Return the [X, Y] coordinate for the center point of the cell that contains the specified text.  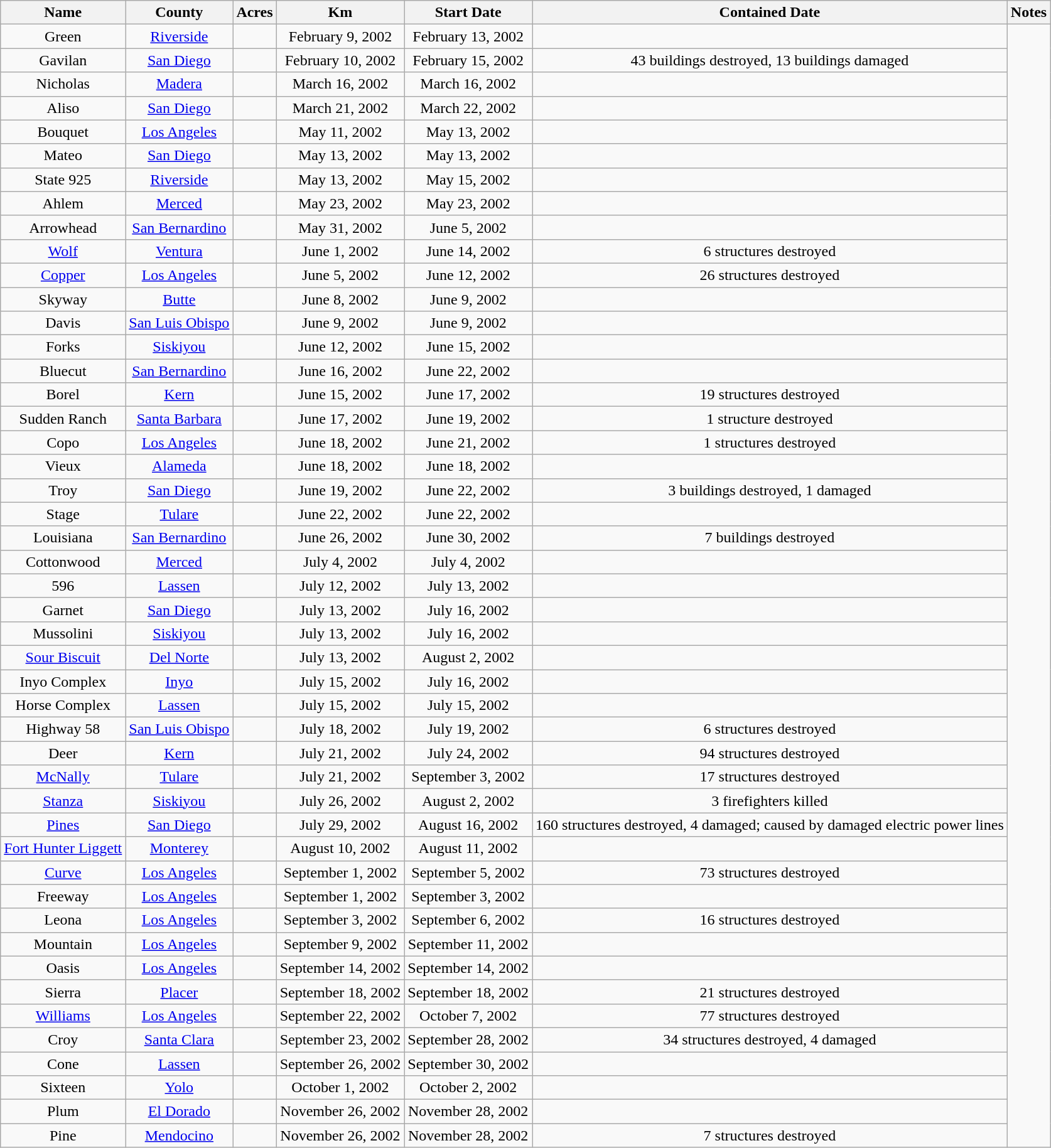
19 structures destroyed [770, 395]
Pine [63, 1135]
Arrowhead [63, 227]
September 5, 2002 [468, 872]
Williams [63, 1016]
Garnet [63, 609]
McNally [63, 777]
Alameda [180, 466]
21 structures destroyed [770, 992]
Ahlem [63, 203]
June 16, 2002 [340, 371]
September 6, 2002 [468, 920]
February 13, 2002 [468, 36]
July 19, 2002 [468, 729]
June 21, 2002 [468, 443]
Louisiana [63, 538]
Cone [63, 1064]
Aliso [63, 108]
Forks [63, 347]
May 15, 2002 [468, 180]
September 23, 2002 [340, 1039]
Sudden Ranch [63, 419]
Sour Biscuit [63, 657]
September 9, 2002 [340, 944]
3 firefighters killed [770, 801]
1 structures destroyed [770, 443]
June 30, 2002 [468, 538]
Leona [63, 920]
Highway 58 [63, 729]
March 21, 2002 [340, 108]
Name [63, 13]
September 30, 2002 [468, 1064]
Ventura [180, 251]
July 29, 2002 [340, 825]
596 [63, 586]
June 14, 2002 [468, 251]
Mendocino [180, 1135]
Inyo Complex [63, 681]
Borel [63, 395]
Yolo [180, 1088]
July 12, 2002 [340, 586]
Pines [63, 825]
August 11, 2002 [468, 849]
43 buildings destroyed, 13 buildings damaged [770, 60]
94 structures destroyed [770, 753]
Inyo [180, 681]
77 structures destroyed [770, 1016]
October 2, 2002 [468, 1088]
County [180, 13]
September 28, 2002 [468, 1039]
Stage [63, 514]
16 structures destroyed [770, 920]
July 18, 2002 [340, 729]
Cottonwood [63, 562]
Deer [63, 753]
Copo [63, 443]
3 buildings destroyed, 1 damaged [770, 490]
Contained Date [770, 13]
Nicholas [63, 84]
July 26, 2002 [340, 801]
Sixteen [63, 1088]
May 31, 2002 [340, 227]
El Dorado [180, 1112]
Stanza [63, 801]
March 22, 2002 [468, 108]
May 11, 2002 [340, 132]
Green [63, 36]
February 15, 2002 [468, 60]
August 16, 2002 [468, 825]
Mountain [63, 944]
7 structures destroyed [770, 1135]
September 11, 2002 [468, 944]
Start Date [468, 13]
July 24, 2002 [468, 753]
Wolf [63, 251]
September 26, 2002 [340, 1064]
Butte [180, 299]
Freeway [63, 896]
Plum [63, 1112]
Croy [63, 1039]
February 9, 2002 [340, 36]
Davis [63, 323]
February 10, 2002 [340, 60]
Copper [63, 275]
Troy [63, 490]
Gavilan [63, 60]
Skyway [63, 299]
Placer [180, 992]
October 7, 2002 [468, 1016]
17 structures destroyed [770, 777]
Fort Hunter Liggett [63, 849]
73 structures destroyed [770, 872]
Notes [1028, 13]
June 1, 2002 [340, 251]
Santa Barbara [180, 419]
Curve [63, 872]
June 26, 2002 [340, 538]
Bluecut [63, 371]
Bouquet [63, 132]
1 structure destroyed [770, 419]
Mussolini [63, 633]
Acres [255, 13]
June 8, 2002 [340, 299]
Santa Clara [180, 1039]
Oasis [63, 968]
Del Norte [180, 657]
State 925 [63, 180]
Horse Complex [63, 705]
160 structures destroyed, 4 damaged; caused by damaged electric power lines [770, 825]
26 structures destroyed [770, 275]
September 22, 2002 [340, 1016]
Vieux [63, 466]
Km [340, 13]
Monterey [180, 849]
October 1, 2002 [340, 1088]
Sierra [63, 992]
34 structures destroyed, 4 damaged [770, 1039]
Madera [180, 84]
Mateo [63, 156]
August 10, 2002 [340, 849]
7 buildings destroyed [770, 538]
